Scan for the cell matching the given text and deliver its [X, Y] coordinate at center. 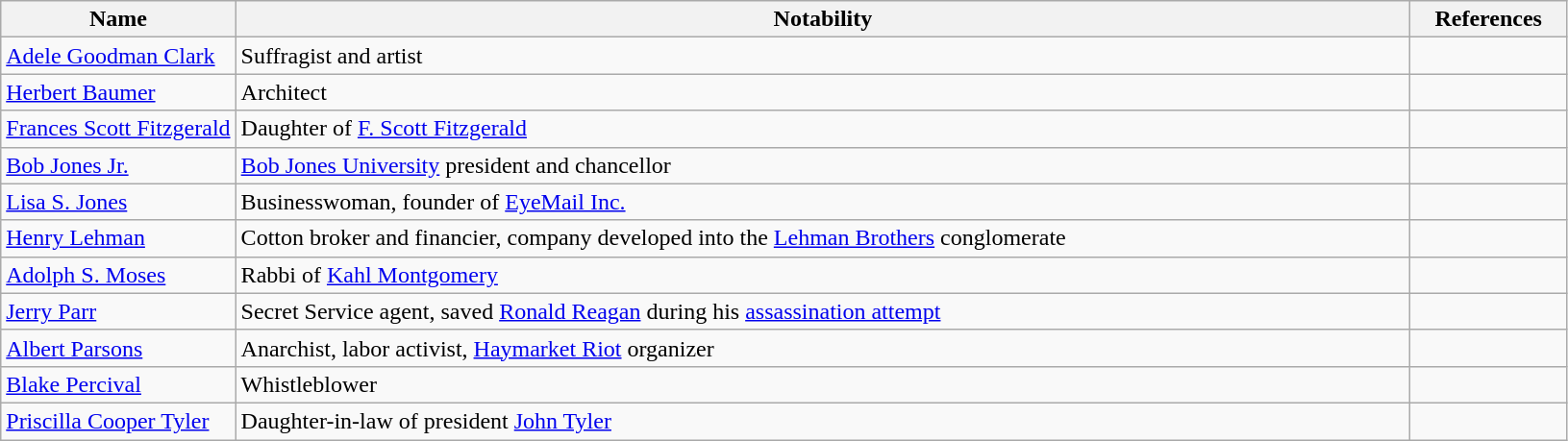
Henry Lehman [118, 238]
Adele Goodman Clark [118, 56]
References [1488, 19]
Blake Percival [118, 384]
Daughter-in-law of president John Tyler [823, 421]
Lisa S. Jones [118, 202]
Suffragist and artist [823, 56]
Anarchist, labor activist, Haymarket Riot organizer [823, 348]
Rabbi of Kahl Montgomery [823, 275]
Name [118, 19]
Adolph S. Moses [118, 275]
Daughter of F. Scott Fitzgerald [823, 129]
Notability [823, 19]
Secret Service agent, saved Ronald Reagan during his assassination attempt [823, 311]
Architect [823, 92]
Frances Scott Fitzgerald [118, 129]
Businesswoman, founder of EyeMail Inc. [823, 202]
Albert Parsons [118, 348]
Priscilla Cooper Tyler [118, 421]
Whistleblower [823, 384]
Jerry Parr [118, 311]
Herbert Baumer [118, 92]
Bob Jones University president and chancellor [823, 165]
Bob Jones Jr. [118, 165]
Cotton broker and financier, company developed into the Lehman Brothers conglomerate [823, 238]
